For the text-containing cell, return its midpoint in (X, Y) coordinate format. 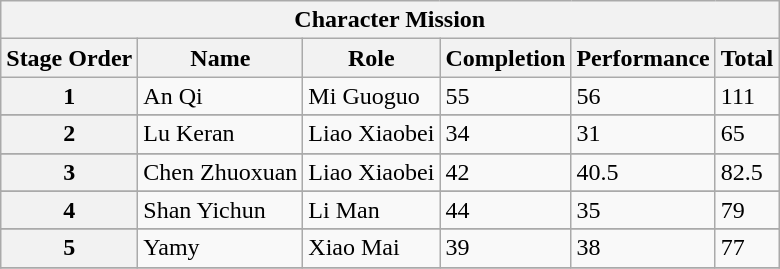
42 (506, 172)
44 (506, 210)
38 (643, 248)
2 (70, 134)
Lu Keran (220, 134)
Shan Yichun (220, 210)
34 (506, 134)
Character Mission (390, 20)
5 (70, 248)
Stage Order (70, 58)
Xiao Mai (372, 248)
4 (70, 210)
82.5 (747, 172)
35 (643, 210)
Name (220, 58)
77 (747, 248)
Completion (506, 58)
An Qi (220, 96)
Mi Guoguo (372, 96)
56 (643, 96)
Performance (643, 58)
Yamy (220, 248)
Chen Zhuoxuan (220, 172)
65 (747, 134)
Total (747, 58)
40.5 (643, 172)
3 (70, 172)
39 (506, 248)
79 (747, 210)
31 (643, 134)
111 (747, 96)
55 (506, 96)
Role (372, 58)
1 (70, 96)
Li Man (372, 210)
